Capture the cell that displays the provided text and extract its [x, y] central coordinate. 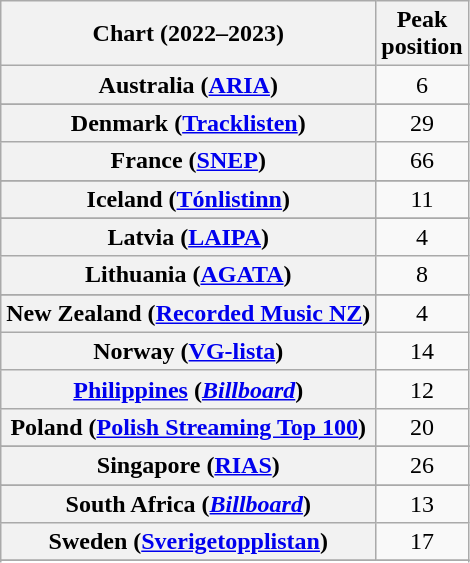
New Zealand (Recorded Music NZ) [188, 313]
6 [422, 85]
17 [422, 542]
Chart (2022–2023) [188, 34]
Singapore (RIAS) [188, 465]
Lithuania (AGATA) [188, 275]
66 [422, 161]
Peakposition [422, 34]
13 [422, 503]
26 [422, 465]
Sweden (Sverigetopplistan) [188, 542]
8 [422, 275]
South Africa (Billboard) [188, 503]
20 [422, 427]
Norway (VG-lista) [188, 351]
Philippines (Billboard) [188, 389]
14 [422, 351]
Denmark (Tracklisten) [188, 123]
29 [422, 123]
Iceland (Tónlistinn) [188, 199]
France (SNEP) [188, 161]
Poland (Polish Streaming Top 100) [188, 427]
Latvia (LAIPA) [188, 237]
Australia (ARIA) [188, 85]
12 [422, 389]
11 [422, 199]
